Locate the cell with the specified text and output its (X, Y) center coordinate. 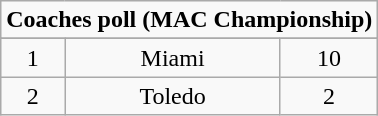
10 (329, 58)
1 (33, 58)
Toledo (172, 96)
Coaches poll (MAC Championship) (190, 20)
Miami (172, 58)
